Pinpoint the cell where the given text exists, returning its (x, y) midpoint coordinate. 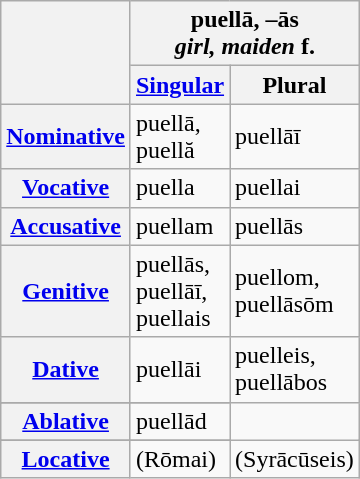
puellād (180, 421)
Plural (295, 85)
(Rōmai) (180, 459)
puellā, –ās girl, maiden f. (244, 34)
puellai (295, 188)
puellāī (295, 136)
Accusative (66, 226)
Dative (66, 370)
puellās,puellāī,puellais (180, 291)
Vocative (66, 188)
Ablative (66, 421)
puellom,puellāsōm (295, 291)
Nominative (66, 136)
puellam (180, 226)
puellās (295, 226)
(Syrācūseis) (295, 459)
puellā,puellă (180, 136)
puelleis, puellābos (295, 370)
puella (180, 188)
Singular (180, 85)
puellāi (180, 370)
Genitive (66, 291)
Locative (66, 459)
